Capture the cell that displays the provided text and extract its [X, Y] central coordinate. 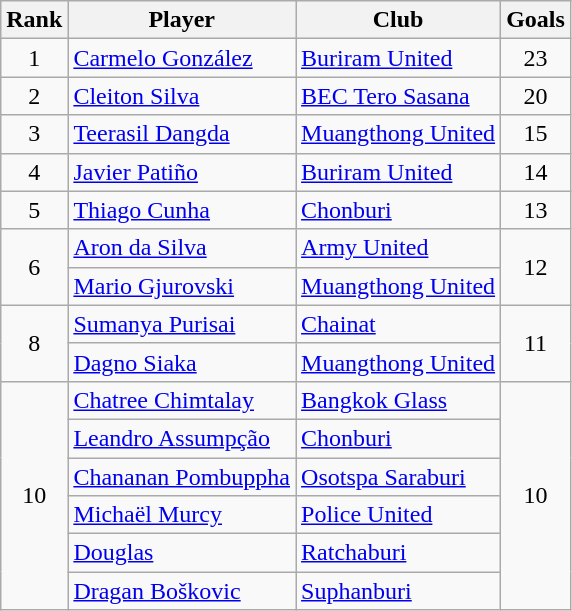
Michaël Murcy [182, 515]
8 [34, 343]
23 [536, 58]
BEC Tero Sasana [398, 96]
Chatree Chimtalay [182, 400]
Carmelo González [182, 58]
Leandro Assumpção [182, 438]
Police United [398, 515]
5 [34, 210]
Thiago Cunha [182, 210]
Chainat [398, 324]
12 [536, 267]
4 [34, 172]
Ratchaburi [398, 553]
Goals [536, 20]
Teerasil Dangda [182, 134]
3 [34, 134]
Javier Patiño [182, 172]
Douglas [182, 553]
2 [34, 96]
11 [536, 343]
6 [34, 267]
Rank [34, 20]
Dragan Boškovic [182, 591]
Mario Gjurovski [182, 286]
Osotspa Saraburi [398, 477]
Bangkok Glass [398, 400]
20 [536, 96]
15 [536, 134]
Aron da Silva [182, 248]
Dagno Siaka [182, 362]
14 [536, 172]
Player [182, 20]
Chananan Pombuppha [182, 477]
1 [34, 58]
Army United [398, 248]
Cleiton Silva [182, 96]
Club [398, 20]
Suphanburi [398, 591]
13 [536, 210]
Sumanya Purisai [182, 324]
